Scan for the cell matching the given text and deliver its [X, Y] coordinate at center. 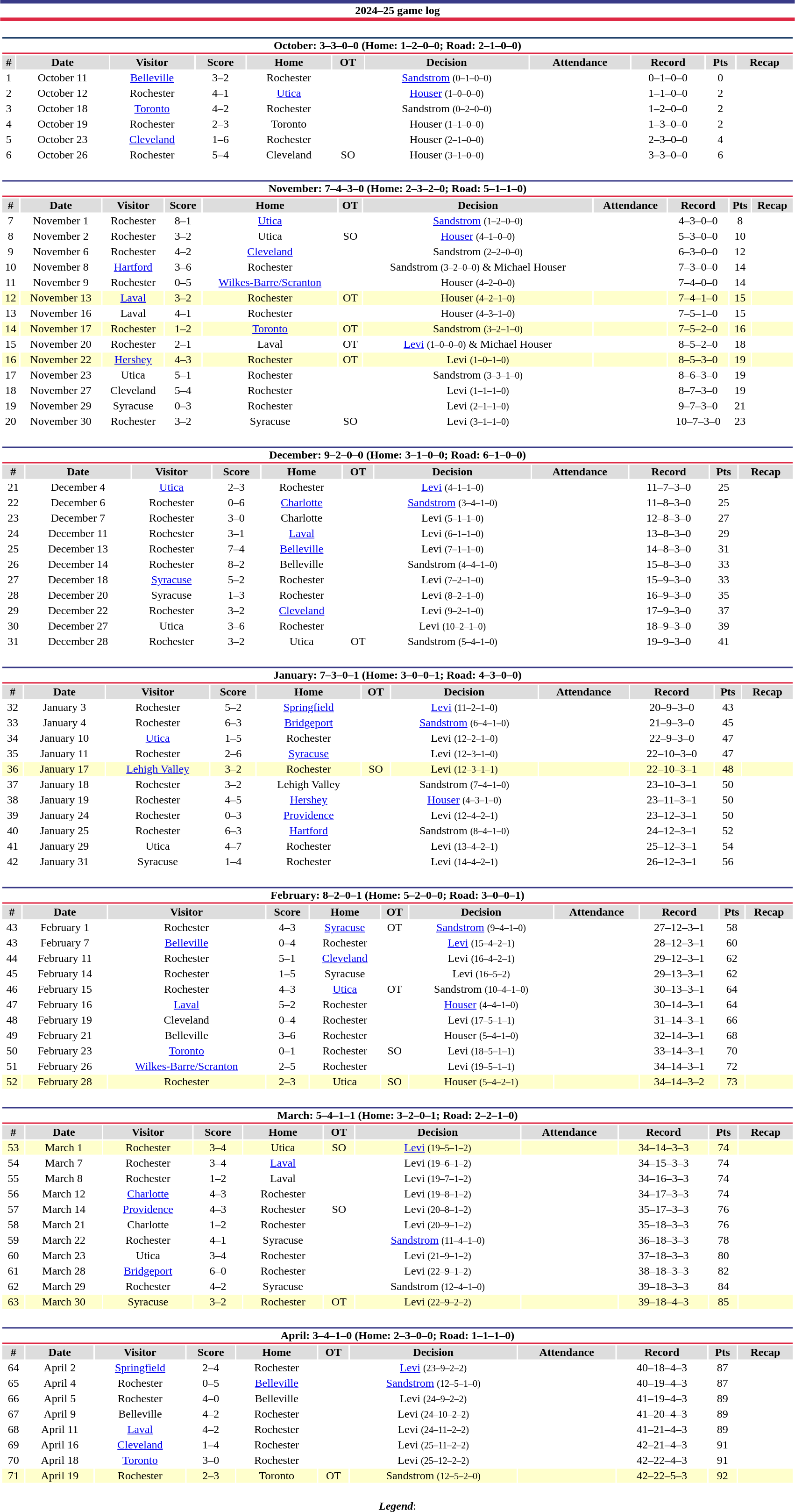
February 14 [65, 974]
Levi (16–4–2–1) [481, 959]
34–14–3–1 [679, 1066]
Sandstrom (2–2–0–0) [477, 252]
Houser (4–4–1–0) [481, 1004]
51 [12, 1066]
Sandstrom (12–5–2–0) [433, 1476]
Levi (12–4–2–1) [464, 816]
Levi (4–1–1–0) [452, 487]
January 3 [64, 707]
Sandstrom (12–4–1–0) [438, 1287]
73 [731, 1082]
March 8 [64, 1178]
Levi (22–9–2–2) [438, 1302]
Levi (17–5–1–1) [481, 1020]
23–12–3–1 [672, 816]
34–15–3–3 [663, 1163]
Levi (13–4–2–1) [464, 846]
34–17–3–3 [663, 1194]
October: 3–3–0–0 (Home: 1–2–0–0; Road: 2–1–0–0) [397, 46]
Levi (19–7–1–2) [438, 1178]
5–3–0–0 [698, 236]
Levi (19–6–1–2) [438, 1163]
Houser (1–1–0–0) [447, 124]
November 29 [61, 406]
April 9 [60, 1414]
Sandstrom (7–4–1–0) [464, 785]
March 28 [64, 1271]
November 30 [61, 421]
April 18 [60, 1461]
15–8–3–0 [669, 564]
20 [10, 421]
October 18 [63, 109]
34–16–3–3 [663, 1178]
March 30 [64, 1302]
6–0 [218, 1271]
February 28 [65, 1082]
October 19 [63, 124]
2024–25 game log [397, 10]
Levi (25–11–2–2) [433, 1445]
Sandstrom (3–4–1–0) [452, 502]
Levi (1–0–0–0) & Michael Houser [477, 344]
Levi (22–9–1–2) [438, 1271]
80 [724, 1256]
Sandstrom (4–4–1–0) [452, 564]
9–7–3–0 [698, 406]
42–22–5–3 [662, 1476]
April: 3–4–1–0 (Home: 2–3–0–0; Road: 1–1–1–0) [397, 1336]
Levi (19–5–1–1) [481, 1066]
78 [724, 1240]
October 23 [63, 140]
Sandstrom (0–1–0–0) [447, 78]
41–19–4–3 [662, 1399]
14–8–3–0 [669, 549]
April 2 [60, 1368]
December 28 [78, 642]
8–5–2–0 [698, 344]
Houser (2–1–0–0) [447, 140]
January 19 [64, 800]
January 25 [64, 831]
Levi (24–11–2–2) [433, 1430]
3–3–0–0 [668, 155]
Sandstrom (12–5–1–0) [433, 1383]
Levi (12–3–1–0) [464, 754]
April 11 [60, 1430]
December 18 [78, 580]
1–6 [220, 140]
39–18–3–3 [663, 1287]
30–13–3–1 [679, 989]
9 [10, 252]
November 2 [61, 236]
4–0 [211, 1399]
February 21 [65, 1035]
February 11 [65, 959]
3–1 [236, 533]
34–14–3–2 [679, 1082]
36–18–3–3 [663, 1240]
Levi (11–2–1–0) [464, 707]
7–5–1–0 [698, 314]
December 22 [78, 611]
November 27 [61, 390]
21–9–3–0 [672, 723]
March 12 [64, 1194]
March 7 [64, 1163]
November 13 [61, 298]
38–18–3–3 [663, 1271]
Levi (18–5–1–1) [481, 1051]
17–9–3–0 [669, 611]
March 21 [64, 1225]
22–9–3–0 [672, 738]
20–9–3–0 [672, 707]
January 10 [64, 738]
41–21–4–3 [662, 1430]
25–12–3–1 [672, 846]
53 [13, 1147]
1–3 [236, 595]
61 [13, 1271]
Levi (16–5–2) [481, 974]
Sandstrom (3–2–0–0) & Michael Houser [477, 267]
85 [724, 1302]
Sandstrom (0–2–0–0) [447, 109]
1–1–0–0 [668, 93]
April 16 [60, 1445]
February: 8–2–0–1 (Home: 5–2–0–0; Road: 3–0–0–1) [397, 896]
23–11–3–1 [672, 800]
17 [10, 375]
March 29 [64, 1287]
Levi (9–2–1–0) [452, 611]
March 1 [64, 1147]
26–12–3–1 [672, 861]
Levi (24–10–2–2) [433, 1414]
February 23 [65, 1051]
November 22 [61, 359]
8–6–3–0 [698, 375]
8–2 [236, 564]
December 20 [78, 595]
Levi (6–1–1–0) [452, 533]
October 26 [63, 155]
40 [12, 831]
26 [13, 564]
Levi (12–3–1–1) [464, 769]
Sandstrom (1–2–0–0) [477, 221]
Sandstrom (8–4–1–0) [464, 831]
84 [724, 1287]
32–14–3–1 [679, 1035]
4–7 [233, 846]
0–6 [236, 502]
13 [10, 314]
31–14–3–1 [679, 1020]
65 [13, 1383]
Houser (5–4–1–0) [481, 1035]
63 [13, 1302]
27–12–3–1 [679, 928]
39–18–4–3 [663, 1302]
November 20 [61, 344]
December 14 [78, 564]
Levi (25–12–2–2) [433, 1461]
42–22–4–3 [662, 1461]
15–9–3–0 [669, 580]
April 19 [60, 1476]
33–14–3–1 [679, 1051]
57 [13, 1209]
35–18–3–3 [663, 1225]
0–1–0–0 [668, 78]
4–3–0–0 [698, 221]
2–3–0–0 [668, 140]
February 1 [65, 928]
41–20–4–3 [662, 1414]
4–5 [233, 800]
28 [13, 595]
82 [724, 1271]
2–6 [233, 754]
March: 5–4–1–1 (Home: 3–2–0–1; Road: 2–2–1–0) [397, 1115]
40–19–4–3 [662, 1383]
January 11 [64, 754]
October 12 [63, 93]
Levi (23–9–2–2) [433, 1368]
2–5 [287, 1066]
8–5–3–0 [698, 359]
Sandstrom (5–4–1–0) [452, 642]
Levi (24–9–2–2) [433, 1399]
January 29 [64, 846]
2–4 [211, 1368]
November 23 [61, 375]
16–9–3–0 [669, 595]
71 [13, 1476]
22–10–3–0 [672, 754]
Levi (19–8–1–2) [438, 1194]
December 4 [78, 487]
Levi (7–1–1–0) [452, 549]
11–8–3–0 [669, 502]
Sandstrom (3–3–1–0) [477, 375]
Sandstrom (3–2–1–0) [477, 329]
55 [13, 1178]
January 24 [64, 816]
23–10–3–1 [672, 785]
6–3–0–0 [698, 252]
January 18 [64, 785]
February 7 [65, 943]
49 [12, 1035]
February 26 [65, 1066]
1–2–0–0 [668, 109]
42 [12, 861]
November: 7–4–3–0 (Home: 2–3–2–0; Road: 5–1–1–0) [397, 189]
Levi (7–2–1–0) [452, 580]
Levi (8–2–1–0) [452, 595]
December 27 [78, 626]
8–7–3–0 [698, 390]
January 31 [64, 861]
December 13 [78, 549]
7–4–0–0 [698, 283]
34 [12, 738]
13–8–3–0 [669, 533]
April 4 [60, 1383]
38 [12, 800]
10–7–3–0 [698, 421]
March 14 [64, 1209]
12–8–3–0 [669, 518]
46 [12, 989]
1 [8, 78]
December 7 [78, 518]
December 6 [78, 502]
Levi (20–9–1–2) [438, 1225]
69 [13, 1445]
22 [13, 502]
Levi (10–2–1–0) [452, 626]
7–4–1–0 [698, 298]
November 6 [61, 252]
0–1 [287, 1051]
March 23 [64, 1256]
7–5–2–0 [698, 329]
November 16 [61, 314]
January 4 [64, 723]
Houser (4–2–1–0) [477, 298]
Houser (3–1–0–0) [447, 155]
Sandstrom (11–4–1–0) [438, 1240]
7 [10, 221]
11 [10, 283]
February 16 [65, 1004]
67 [13, 1414]
Levi (5–1–1–0) [452, 518]
34–14–3–3 [663, 1147]
Levi (14–4–2–1) [464, 861]
42–21–4–3 [662, 1445]
0 [720, 78]
Levi (12–2–1–0) [464, 738]
32 [12, 707]
36 [12, 769]
44 [12, 959]
Sandstrom (10–4–1–0) [481, 989]
2–1 [183, 344]
24 [13, 533]
1–3–0–0 [668, 124]
October 11 [63, 78]
30 [13, 626]
72 [731, 1066]
November 9 [61, 283]
January: 7–3–0–1 (Home: 3–0–0–1; Road: 4–3–0–0) [397, 675]
24–12–3–1 [672, 831]
November 17 [61, 329]
Levi (1–1–1–0) [477, 390]
59 [13, 1240]
February 19 [65, 1020]
Levi (2–1–1–0) [477, 406]
22–10–3–1 [672, 769]
January 17 [64, 769]
30–14–3–1 [679, 1004]
Levi (19–5–1–2) [438, 1147]
11–7–3–0 [669, 487]
5 [8, 140]
Sandstrom (9–4–1–0) [481, 928]
December: 9–2–0–0 (Home: 3–1–0–0; Road: 6–1–0–0) [397, 455]
November 8 [61, 267]
29–12–3–1 [679, 959]
29–13–3–1 [679, 974]
3 [8, 109]
40–18–4–3 [662, 1368]
December 11 [78, 533]
April 5 [60, 1399]
Levi (20–8–1–2) [438, 1209]
7–4 [236, 549]
Levi (15–4–2–1) [481, 943]
8–1 [183, 221]
Houser (4–2–0–0) [477, 283]
18–9–3–0 [669, 626]
28–12–3–1 [679, 943]
February 15 [65, 989]
Sandstrom (6–4–1–0) [464, 723]
37–18–3–3 [663, 1256]
Houser (1–0–0–0) [447, 93]
Levi (21–9–1–2) [438, 1256]
Houser (4–1–0–0) [477, 236]
Levi (3–1–1–0) [477, 421]
November 1 [61, 221]
92 [722, 1476]
Houser (5–4–2–1) [481, 1082]
19–9–3–0 [669, 642]
35–17–3–3 [663, 1209]
Levi (1–0–1–0) [477, 359]
March 22 [64, 1240]
7–3–0–0 [698, 267]
